Determine the [x, y] coordinate at the center of the cell enclosing the given text.  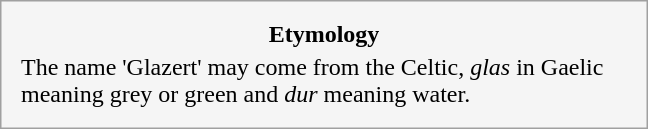
The name 'Glazert' may come from the Celtic, glas in Gaelic meaning grey or green and dur meaning water. [324, 80]
Etymology [324, 35]
